Find where the given text appears and provide that cell's center as [X, Y] coordinate. 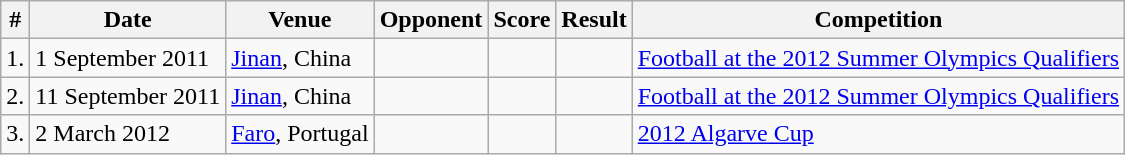
# [16, 20]
1 September 2011 [128, 58]
Faro, Portugal [300, 134]
Result [594, 20]
2012 Algarve Cup [878, 134]
11 September 2011 [128, 96]
3. [16, 134]
Competition [878, 20]
Venue [300, 20]
2 March 2012 [128, 134]
Opponent [431, 20]
1. [16, 58]
Score [522, 20]
2. [16, 96]
Date [128, 20]
